Determine the (X, Y) coordinate at the center of the cell enclosing the given text.  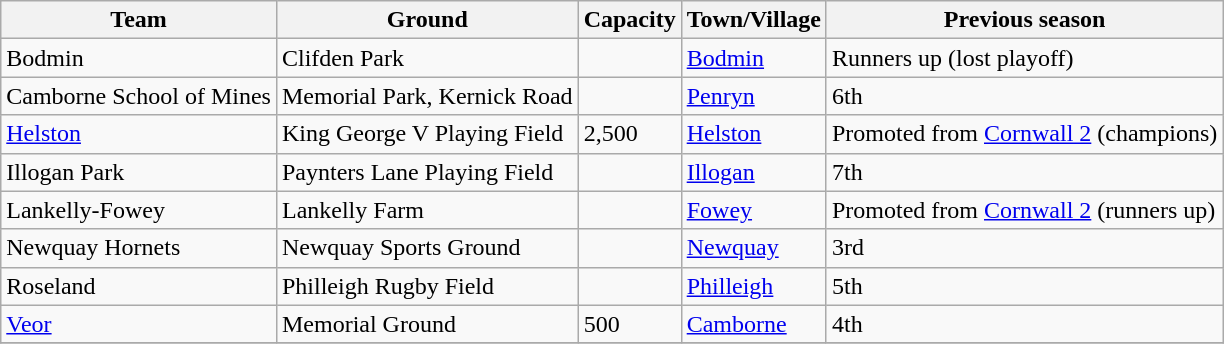
Roseland (139, 286)
7th (1024, 172)
500 (630, 324)
Promoted from Cornwall 2 (runners up) (1024, 210)
Lankelly-Fowey (139, 210)
Camborne (754, 324)
Paynters Lane Playing Field (427, 172)
Illogan (754, 172)
Veor (139, 324)
Town/Village (754, 20)
6th (1024, 96)
Fowey (754, 210)
3rd (1024, 248)
Newquay Hornets (139, 248)
Newquay (754, 248)
King George V Playing Field (427, 134)
Team (139, 20)
Previous season (1024, 20)
Memorial Ground (427, 324)
Promoted from Cornwall 2 (champions) (1024, 134)
Clifden Park (427, 58)
Camborne School of Mines (139, 96)
Philleigh Rugby Field (427, 286)
Penryn (754, 96)
Lankelly Farm (427, 210)
Ground (427, 20)
Newquay Sports Ground (427, 248)
Illogan Park (139, 172)
Memorial Park, Kernick Road (427, 96)
5th (1024, 286)
Runners up (lost playoff) (1024, 58)
Philleigh (754, 286)
2,500 (630, 134)
Capacity (630, 20)
4th (1024, 324)
